Determine the (X, Y) coordinate at the center of the cell enclosing the given text.  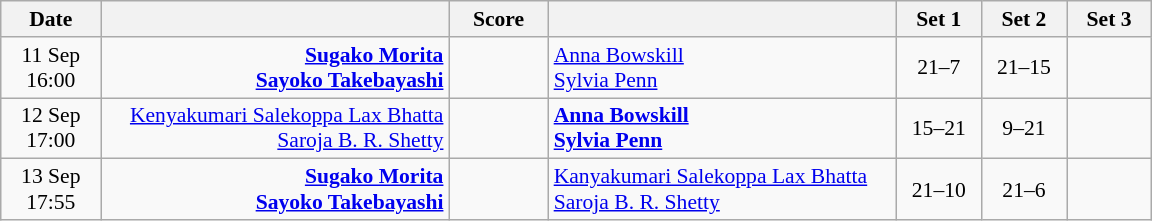
15–21 (938, 128)
21–15 (1024, 68)
13 Sep17:55 (51, 190)
12 Sep17:00 (51, 128)
9–21 (1024, 128)
Set 3 (1108, 19)
Score (498, 19)
Set 2 (1024, 19)
Kenyakumari Salekoppa Lax Bhatta Saroja B. R. Shetty (275, 128)
21–7 (938, 68)
21–10 (938, 190)
21–6 (1024, 190)
Set 1 (938, 19)
11 Sep16:00 (51, 68)
Kanyakumari Salekoppa Lax Bhatta Saroja B. R. Shetty (723, 190)
Date (51, 19)
